Return the (X, Y) coordinate for the center point of the cell that contains the specified text.  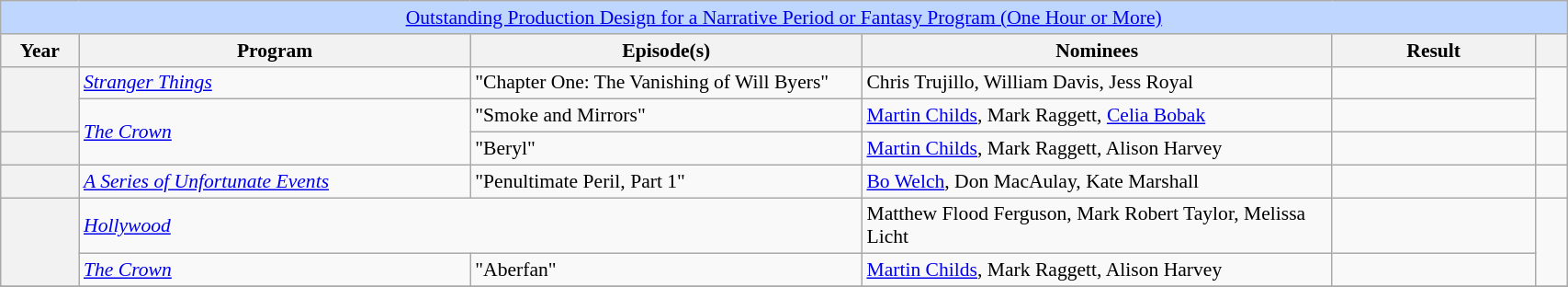
Bo Welch, Don MacAulay, Kate Marshall (1097, 181)
Hollywood (470, 226)
Nominees (1097, 51)
Stranger Things (275, 83)
"Aberfan" (666, 270)
Martin Childs, Mark Raggett, Celia Bobak (1097, 116)
A Series of Unfortunate Events (275, 181)
Episode(s) (666, 51)
Program (275, 51)
"Beryl" (666, 149)
"Chapter One: The Vanishing of Will Byers" (666, 83)
Result (1434, 51)
Chris Trujillo, William Davis, Jess Royal (1097, 83)
Year (40, 51)
Outstanding Production Design for a Narrative Period or Fantasy Program (One Hour or More) (784, 17)
"Penultimate Peril, Part 1" (666, 181)
Matthew Flood Ferguson, Mark Robert Taylor, Melissa Licht (1097, 226)
"Smoke and Mirrors" (666, 116)
